Extract the (x, y) coordinate from the center of the cell holding the provided text.  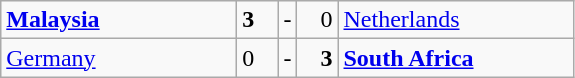
Malaysia (119, 20)
Germany (119, 58)
Netherlands (456, 20)
South Africa (456, 58)
